Output the [X, Y] coordinate of the center of the cell containing the given text.  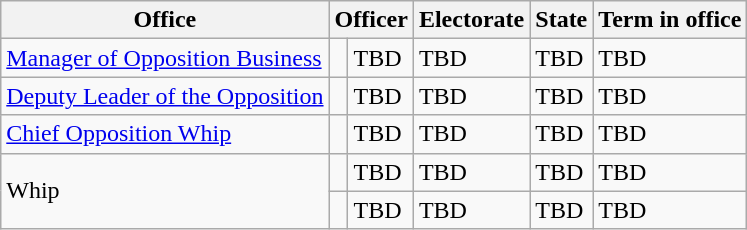
Electorate [471, 20]
Chief Opposition Whip [165, 134]
Office [165, 20]
Term in office [670, 20]
Manager of Opposition Business [165, 58]
State [562, 20]
Deputy Leader of the Opposition [165, 96]
Whip [165, 191]
Officer [371, 20]
